Extract the [x, y] coordinate from the center of the cell holding the provided text.  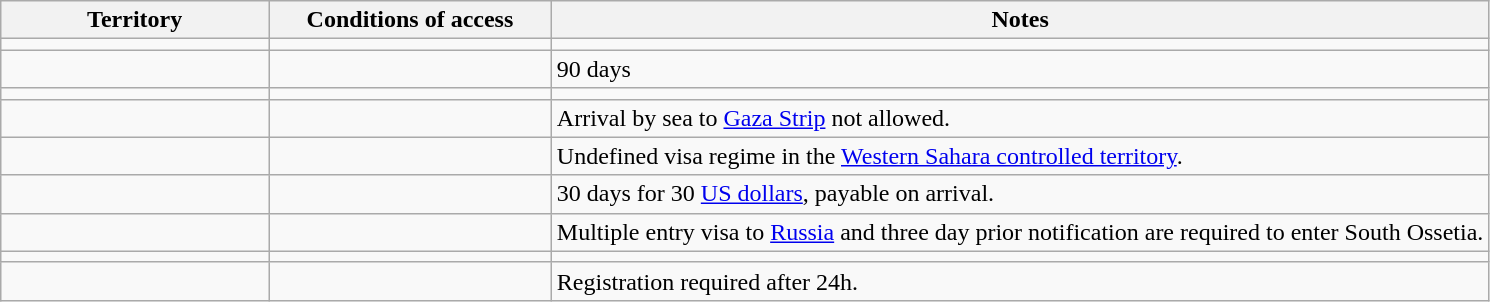
90 days [1020, 69]
Conditions of access [410, 20]
Notes [1020, 20]
Multiple entry visa to Russia and three day prior notification are required to enter South Ossetia. [1020, 232]
30 days for 30 US dollars, payable on arrival. [1020, 194]
Territory [135, 20]
Arrival by sea to Gaza Strip not allowed. [1020, 118]
Undefined visa regime in the Western Sahara controlled territory. [1020, 156]
Registration required after 24h. [1020, 281]
